Provide the (x, y) coordinate of the cell's center where the given text is located.  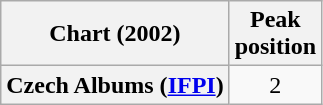
Chart (2002) (115, 34)
2 (275, 85)
Peakposition (275, 34)
Czech Albums (IFPI) (115, 85)
